Find where the given text appears and provide that cell's center as (X, Y) coordinate. 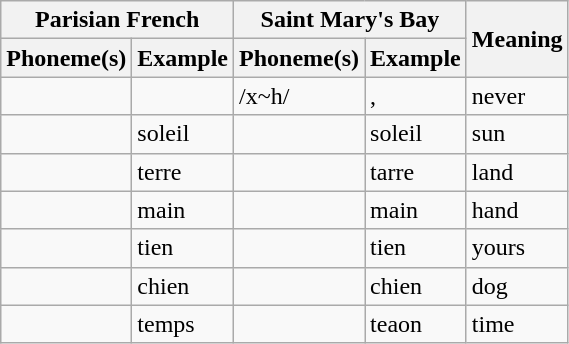
hand (517, 210)
time (517, 324)
tarre (416, 172)
temps (183, 324)
Parisian French (118, 20)
, (416, 96)
dog (517, 286)
sun (517, 134)
/x~h/ (300, 96)
land (517, 172)
teaon (416, 324)
Meaning (517, 39)
terre (183, 172)
yours (517, 248)
never (517, 96)
Saint Mary's Bay (350, 20)
